Capture the cell that displays the provided text and extract its (x, y) central coordinate. 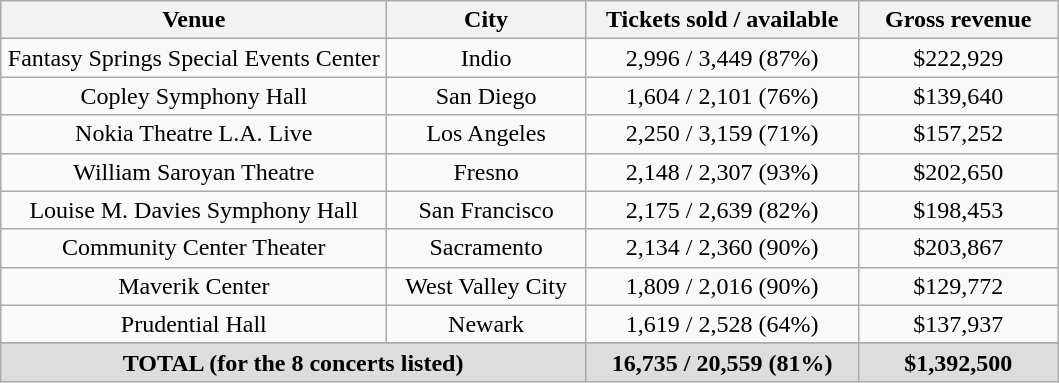
2,134 / 2,360 (90%) (722, 248)
Prudential Hall (194, 324)
Los Angeles (486, 134)
1,809 / 2,016 (90%) (722, 286)
Copley Symphony Hall (194, 96)
2,148 / 2,307 (93%) (722, 172)
$198,453 (958, 210)
City (486, 20)
$139,640 (958, 96)
$222,929 (958, 58)
Community Center Theater (194, 248)
Gross revenue (958, 20)
San Francisco (486, 210)
Nokia Theatre L.A. Live (194, 134)
$129,772 (958, 286)
1,604 / 2,101 (76%) (722, 96)
Indio (486, 58)
TOTAL (for the 8 concerts listed) (294, 362)
$137,937 (958, 324)
West Valley City (486, 286)
Tickets sold / available (722, 20)
Louise M. Davies Symphony Hall (194, 210)
Sacramento (486, 248)
$203,867 (958, 248)
2,175 / 2,639 (82%) (722, 210)
Fresno (486, 172)
$1,392,500 (958, 362)
1,619 / 2,528 (64%) (722, 324)
William Saroyan Theatre (194, 172)
Venue (194, 20)
Maverik Center (194, 286)
$202,650 (958, 172)
16,735 / 20,559 (81%) (722, 362)
2,250 / 3,159 (71%) (722, 134)
Fantasy Springs Special Events Center (194, 58)
San Diego (486, 96)
Newark (486, 324)
2,996 / 3,449 (87%) (722, 58)
$157,252 (958, 134)
